Determine the (X, Y) coordinate at the center of the cell enclosing the given text.  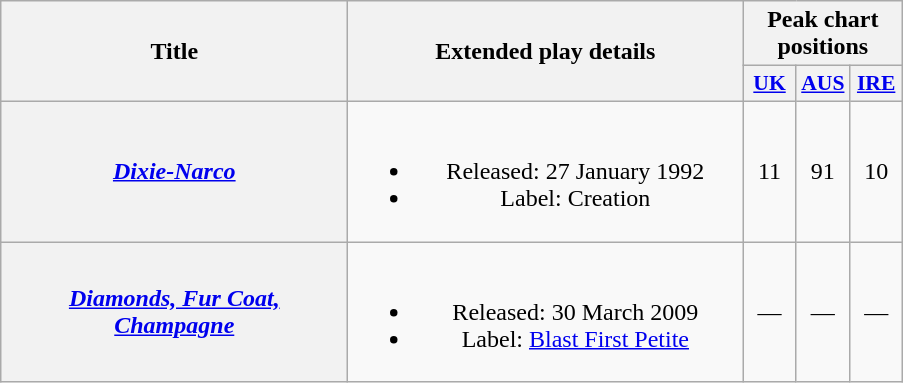
UK (770, 84)
Released: 27 January 1992Label: Creation (546, 171)
Dixie-Narco (174, 171)
10 (876, 171)
Peak chart positions (823, 34)
91 (822, 171)
11 (770, 171)
Extended play details (546, 52)
Released: 30 March 2009Label: Blast First Petite (546, 312)
AUS (822, 84)
Diamonds, Fur Coat, Champagne (174, 312)
Title (174, 52)
IRE (876, 84)
